For the text-containing cell, return its midpoint in (X, Y) coordinate format. 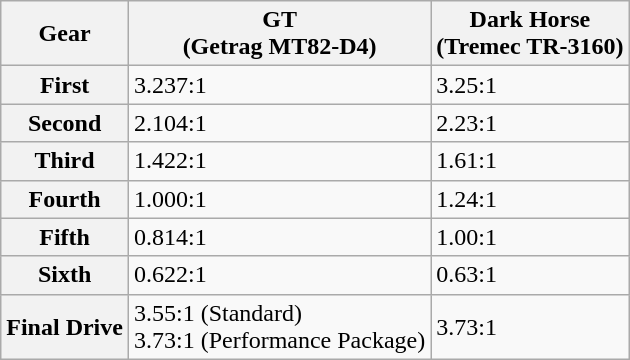
First (65, 85)
1.24:1 (530, 199)
3.237:1 (279, 85)
3.25:1 (530, 85)
0.63:1 (530, 275)
1.000:1 (279, 199)
Final Drive (65, 326)
2.104:1 (279, 123)
2.23:1 (530, 123)
Fifth (65, 237)
Gear (65, 34)
1.61:1 (530, 161)
GT(Getrag MT82-D4) (279, 34)
Fourth (65, 199)
0.622:1 (279, 275)
Second (65, 123)
0.814:1 (279, 237)
Third (65, 161)
Sixth (65, 275)
Dark Horse(Tremec TR-3160) (530, 34)
3.55:1 (Standard)3.73:1 (Performance Package) (279, 326)
3.73:1 (530, 326)
1.00:1 (530, 237)
1.422:1 (279, 161)
